Extract the [X, Y] coordinate from the center of the cell holding the provided text.  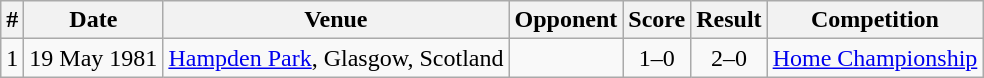
2–0 [729, 58]
Venue [336, 20]
Result [729, 20]
Opponent [566, 20]
# [12, 20]
Date [94, 20]
1 [12, 58]
19 May 1981 [94, 58]
Hampden Park, Glasgow, Scotland [336, 58]
1–0 [657, 58]
Score [657, 20]
Competition [875, 20]
Home Championship [875, 58]
